Detect which cell encompasses the target text, then output its (x, y) center coordinate. 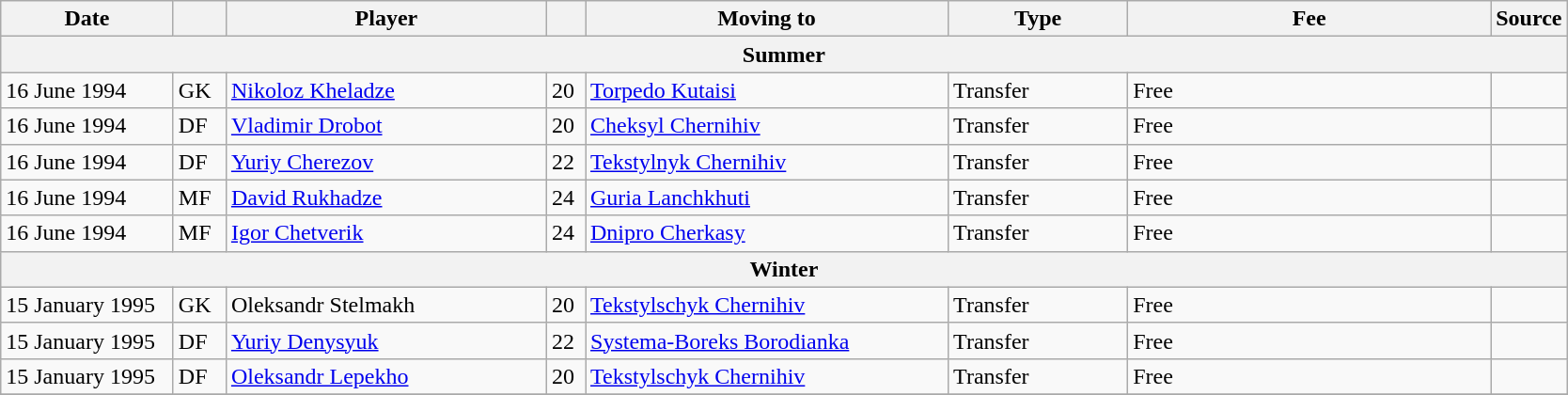
Date (87, 19)
Fee (1309, 19)
Summer (784, 55)
Igor Chetverik (385, 233)
Tekstylnyk Chernihiv (766, 162)
David Rukhadze (385, 197)
Nikoloz Kheladze (385, 90)
Type (1038, 19)
Vladimir Drobot (385, 126)
Moving to (766, 19)
Systema-Boreks Borodianka (766, 340)
Oleksandr Lepekho (385, 376)
Cheksyl Chernihiv (766, 126)
Player (385, 19)
Dnipro Cherkasy (766, 233)
Yuriy Cherezov (385, 162)
Oleksandr Stelmakh (385, 305)
Winter (784, 269)
Yuriy Denysyuk (385, 340)
Guria Lanchkhuti (766, 197)
Source (1529, 19)
Torpedo Kutaisi (766, 90)
